Return the (X, Y) coordinate for the center point of the cell that contains the specified text.  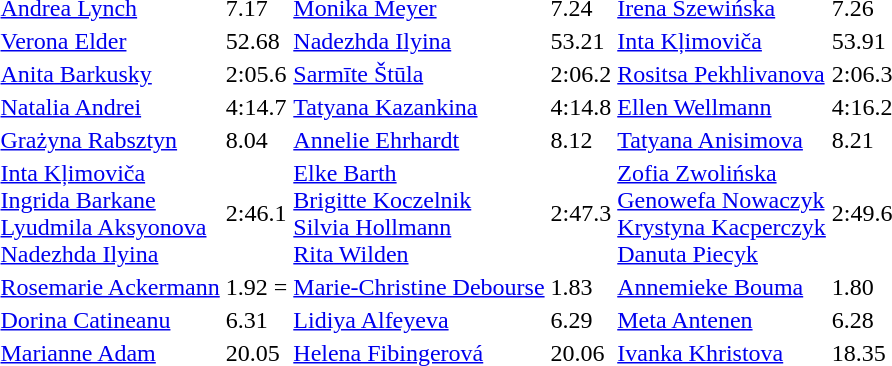
Annemieke Bouma (722, 287)
Marie-Christine Debourse (419, 287)
Zofia ZwolińskaGenowefa NowaczykKrystyna KacperczykDanuta Piecyk (722, 214)
8.04 (256, 140)
2:06.2 (581, 74)
Nadezhda Ilyina (419, 41)
4:14.8 (581, 107)
Lidiya Alfeyeva (419, 320)
6.29 (581, 320)
2:05.6 (256, 74)
Inta Kļimoviča (722, 41)
53.21 (581, 41)
Elke BarthBrigitte KoczelnikSilvia HollmannRita Wilden (419, 214)
Rositsa Pekhlivanova (722, 74)
8.12 (581, 140)
2:47.3 (581, 214)
Sarmīte Štūla (419, 74)
1.92 = (256, 287)
1.83 (581, 287)
6.31 (256, 320)
Tatyana Anisimova (722, 140)
Annelie Ehrhardt (419, 140)
4:14.7 (256, 107)
Meta Antenen (722, 320)
2:46.1 (256, 214)
52.68 (256, 41)
Tatyana Kazankina (419, 107)
Ellen Wellmann (722, 107)
